Return [X, Y] of the center of cell containing provided text 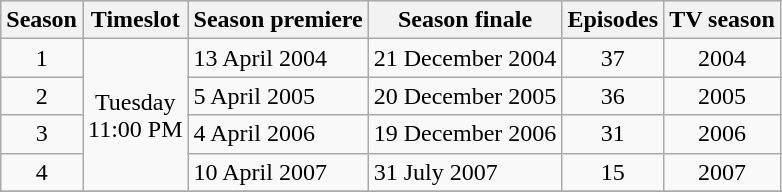
TV season [722, 20]
Episodes [613, 20]
Tuesday11:00 PM [135, 115]
10 April 2007 [278, 172]
37 [613, 58]
Timeslot [135, 20]
2006 [722, 134]
3 [42, 134]
15 [613, 172]
Season finale [465, 20]
Season [42, 20]
21 December 2004 [465, 58]
4 April 2006 [278, 134]
31 July 2007 [465, 172]
4 [42, 172]
1 [42, 58]
2004 [722, 58]
2 [42, 96]
31 [613, 134]
36 [613, 96]
2007 [722, 172]
2005 [722, 96]
5 April 2005 [278, 96]
19 December 2006 [465, 134]
20 December 2005 [465, 96]
Season premiere [278, 20]
13 April 2004 [278, 58]
